Locate the cell with the specified text and output its [x, y] center coordinate. 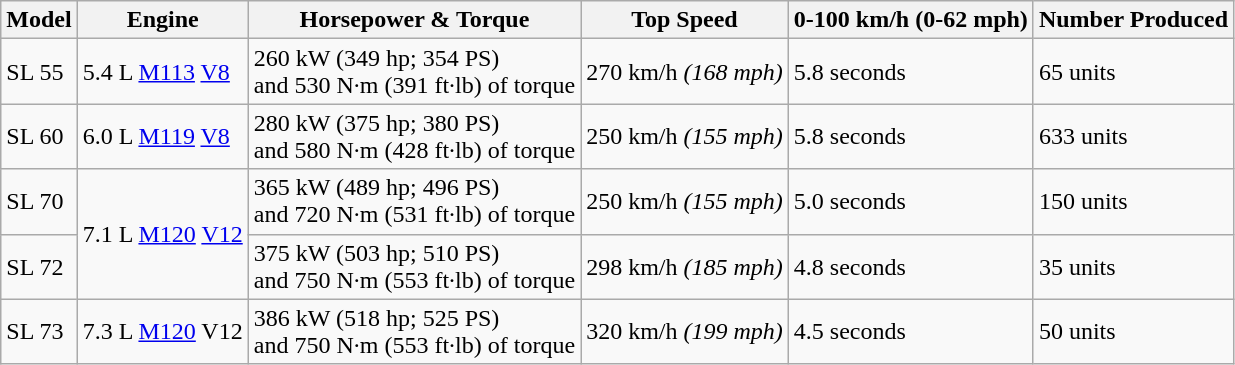
7.3 L M120 V12 [162, 332]
280 kW (375 hp; 380 PS) and 580 N·m (428 ft·lb) of torque [414, 136]
Number Produced [1133, 20]
633 units [1133, 136]
270 km/h (168 mph) [685, 72]
4.8 seconds [910, 266]
SL 70 [39, 202]
4.5 seconds [910, 332]
5.4 L M113 V8 [162, 72]
SL 55 [39, 72]
6.0 L M119 V8 [162, 136]
50 units [1133, 332]
7.1 L M120 V12 [162, 234]
386 kW (518 hp; 525 PS) and 750 N·m (553 ft·lb) of torque [414, 332]
365 kW (489 hp; 496 PS) and 720 N·m (531 ft·lb) of torque [414, 202]
260 kW (349 hp; 354 PS) and 530 N·m (391 ft·lb) of torque [414, 72]
320 km/h (199 mph) [685, 332]
5.0 seconds [910, 202]
298 km/h (185 mph) [685, 266]
Engine [162, 20]
65 units [1133, 72]
375 kW (503 hp; 510 PS) and 750 N·m (553 ft·lb) of torque [414, 266]
SL 72 [39, 266]
0-100 km/h (0-62 mph) [910, 20]
Top Speed [685, 20]
SL 60 [39, 136]
150 units [1133, 202]
SL 73 [39, 332]
Horsepower & Torque [414, 20]
35 units [1133, 266]
Model [39, 20]
